Identify which cell holds the provided text, then report its (x, y) central coordinate. 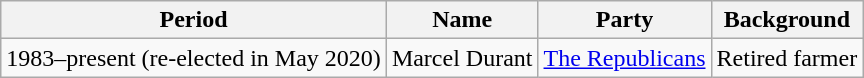
The Republicans (624, 58)
Period (194, 20)
Background (787, 20)
1983–present (re-elected in May 2020) (194, 58)
Party (624, 20)
Marcel Durant (462, 58)
Name (462, 20)
Retired farmer (787, 58)
